Detect which cell encompasses the target text, then output its [X, Y] center coordinate. 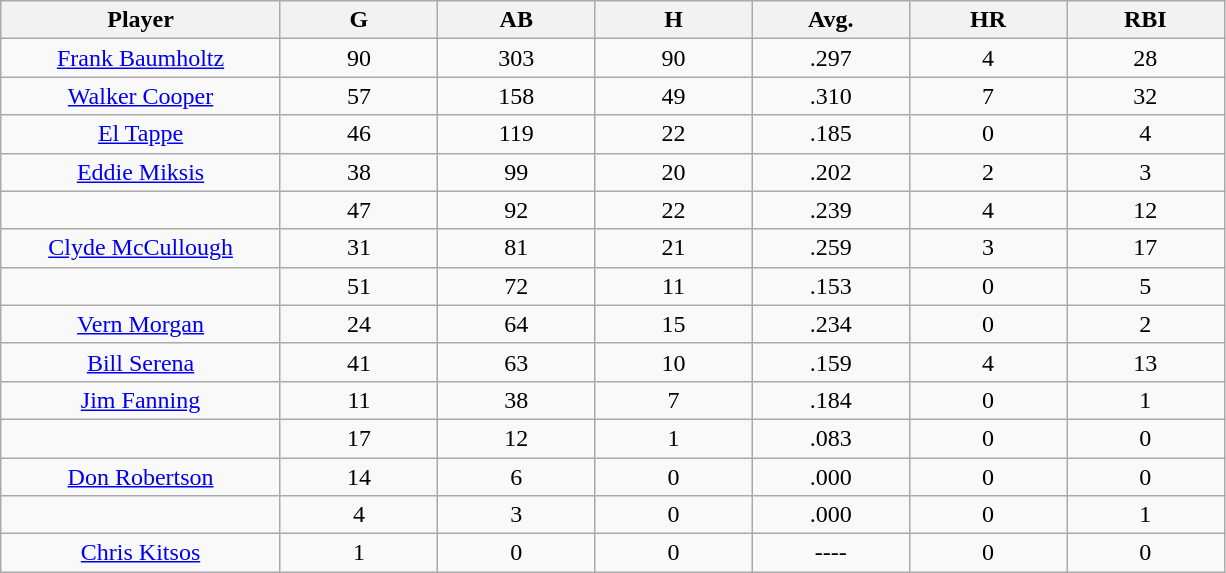
10 [674, 362]
15 [674, 324]
51 [358, 286]
99 [516, 172]
21 [674, 248]
Avg. [830, 20]
.239 [830, 210]
49 [674, 96]
57 [358, 96]
El Tappe [141, 134]
.185 [830, 134]
158 [516, 96]
.083 [830, 438]
Eddie Miksis [141, 172]
303 [516, 58]
81 [516, 248]
72 [516, 286]
Jim Fanning [141, 400]
Don Robertson [141, 477]
.297 [830, 58]
46 [358, 134]
92 [516, 210]
32 [1146, 96]
31 [358, 248]
13 [1146, 362]
.153 [830, 286]
.310 [830, 96]
Player [141, 20]
28 [1146, 58]
HR [988, 20]
Bill Serena [141, 362]
.234 [830, 324]
.259 [830, 248]
24 [358, 324]
6 [516, 477]
63 [516, 362]
---- [830, 553]
.159 [830, 362]
20 [674, 172]
Vern Morgan [141, 324]
47 [358, 210]
41 [358, 362]
64 [516, 324]
Frank Baumholtz [141, 58]
Walker Cooper [141, 96]
H [674, 20]
AB [516, 20]
119 [516, 134]
RBI [1146, 20]
Clyde McCullough [141, 248]
14 [358, 477]
.184 [830, 400]
5 [1146, 286]
Chris Kitsos [141, 553]
.202 [830, 172]
G [358, 20]
